Determine the (X, Y) coordinate at the center of the cell enclosing the given text.  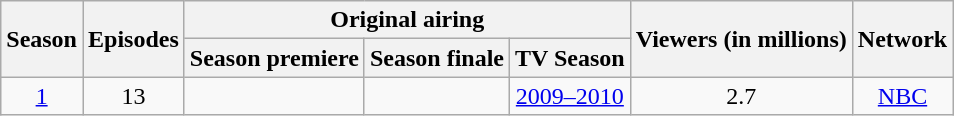
Network (902, 39)
TV Season (570, 58)
13 (133, 96)
2.7 (741, 96)
Episodes (133, 39)
2009–2010 (570, 96)
Viewers (in millions) (741, 39)
Season finale (436, 58)
Original airing (407, 20)
Season premiere (274, 58)
1 (42, 96)
NBC (902, 96)
Season (42, 39)
